Output the [X, Y] coordinate of the center of the cell containing the given text.  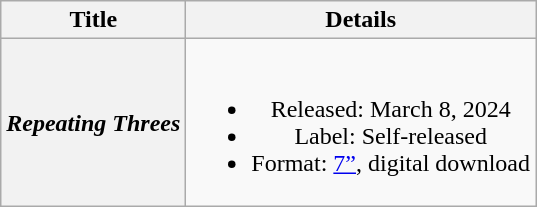
Title [94, 20]
Released: March 8, 2024Label: Self-releasedFormat: 7”, digital download [361, 122]
Details [361, 20]
Repeating Threes [94, 122]
